Identify which cell holds the provided text, then report its [X, Y] central coordinate. 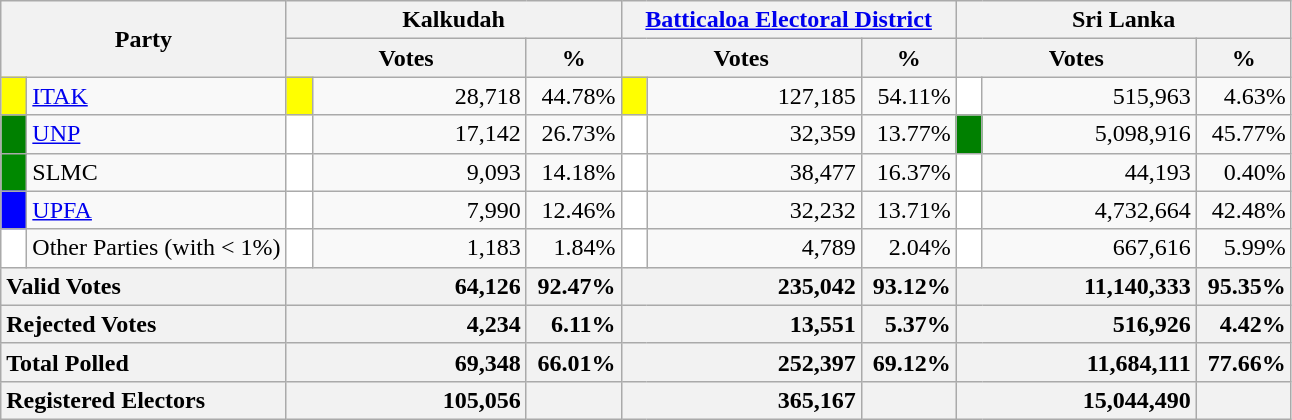
Total Polled [144, 362]
4,789 [754, 248]
UPFA [156, 210]
64,126 [406, 286]
127,185 [754, 96]
Rejected Votes [144, 324]
92.47% [574, 286]
26.73% [574, 134]
28,718 [419, 96]
45.77% [1244, 134]
44,193 [1089, 172]
69.12% [908, 362]
77.66% [1244, 362]
Sri Lanka [1124, 20]
9,093 [419, 172]
13.77% [908, 134]
252,397 [741, 362]
5.37% [908, 324]
Valid Votes [144, 286]
0.40% [1244, 172]
UNP [156, 134]
Party [144, 39]
Batticaloa Electoral District [788, 20]
Other Parties (with < 1%) [156, 248]
4.63% [1244, 96]
516,926 [1076, 324]
32,359 [754, 134]
667,616 [1089, 248]
11,140,333 [1076, 286]
515,963 [1089, 96]
16.37% [908, 172]
13,551 [741, 324]
Kalkudah [454, 20]
69,348 [406, 362]
6.11% [574, 324]
4.42% [1244, 324]
15,044,490 [1076, 400]
4,234 [406, 324]
Registered Electors [144, 400]
1,183 [419, 248]
32,232 [754, 210]
13.71% [908, 210]
2.04% [908, 248]
42.48% [1244, 210]
1.84% [574, 248]
ITAK [156, 96]
235,042 [741, 286]
66.01% [574, 362]
SLMC [156, 172]
95.35% [1244, 286]
17,142 [419, 134]
12.46% [574, 210]
105,056 [406, 400]
44.78% [574, 96]
5.99% [1244, 248]
93.12% [908, 286]
14.18% [574, 172]
365,167 [741, 400]
54.11% [908, 96]
4,732,664 [1089, 210]
38,477 [754, 172]
7,990 [419, 210]
11,684,111 [1076, 362]
5,098,916 [1089, 134]
